For the text-containing cell, return its midpoint in (x, y) coordinate format. 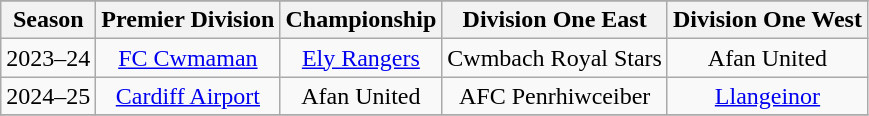
Championship (361, 20)
2024–25 (48, 96)
2023–24 (48, 58)
Division One East (555, 20)
Premier Division (188, 20)
Cardiff Airport (188, 96)
AFC Penrhiwceiber (555, 96)
Season (48, 20)
Ely Rangers (361, 58)
Llangeinor (767, 96)
Cwmbach Royal Stars (555, 58)
Division One West (767, 20)
FC Cwmaman (188, 58)
